Output the (X, Y) coordinate of the center of the cell containing the given text.  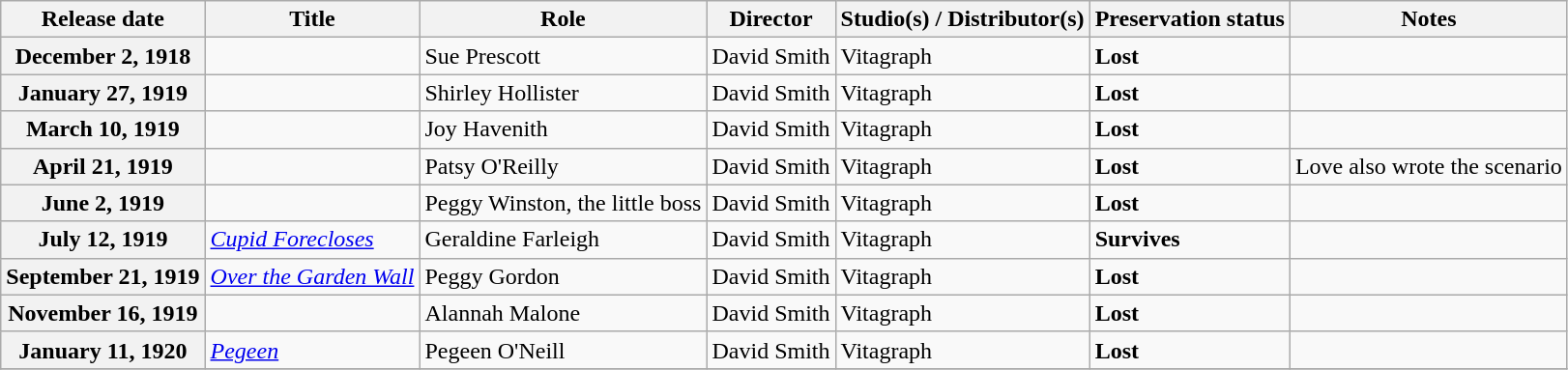
Over the Garden Wall (312, 276)
April 21, 1919 (102, 166)
Title (312, 19)
Peggy Winston, the little boss (563, 203)
January 11, 1920 (102, 350)
Studio(s) / Distributor(s) (963, 19)
Release date (102, 19)
January 27, 1919 (102, 93)
June 2, 1919 (102, 203)
Pegeen O'Neill (563, 350)
Geraldine Farleigh (563, 240)
July 12, 1919 (102, 240)
Peggy Gordon (563, 276)
Sue Prescott (563, 56)
Joy Havenith (563, 129)
Director (771, 19)
Pegeen (312, 350)
Alannah Malone (563, 313)
Notes (1429, 19)
Survives (1189, 240)
March 10, 1919 (102, 129)
December 2, 1918 (102, 56)
Cupid Forecloses (312, 240)
Preservation status (1189, 19)
September 21, 1919 (102, 276)
Role (563, 19)
Love also wrote the scenario (1429, 166)
Shirley Hollister (563, 93)
Patsy O'Reilly (563, 166)
November 16, 1919 (102, 313)
